Provide the [X, Y] coordinate of the cell's center where the given text is located.  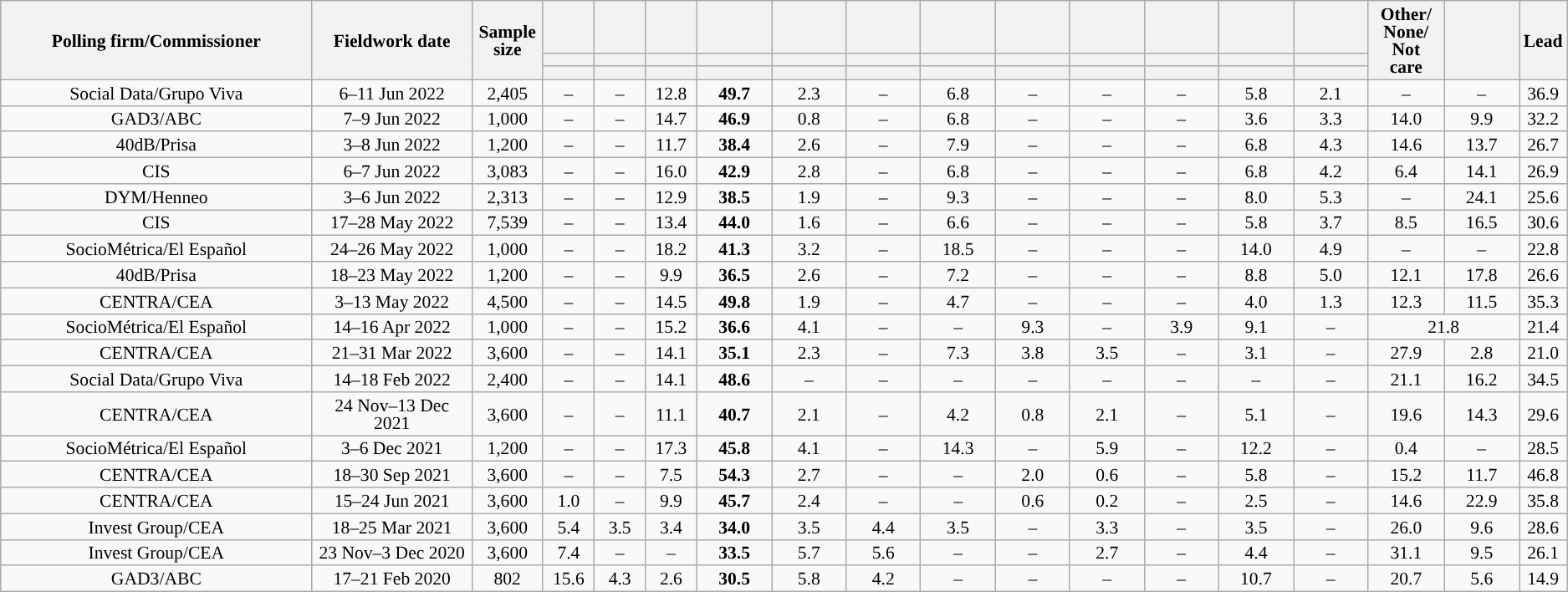
14.7 [672, 119]
14–18 Feb 2022 [391, 380]
30.5 [734, 579]
8.0 [1256, 197]
16.0 [672, 171]
1.3 [1331, 301]
36.6 [734, 326]
3.1 [1256, 353]
35.3 [1544, 301]
17.8 [1482, 274]
20.7 [1407, 579]
14.9 [1544, 579]
1.0 [569, 500]
3.8 [1032, 353]
30.6 [1544, 222]
48.6 [734, 380]
3.4 [672, 527]
18.5 [958, 249]
7.2 [958, 274]
11.5 [1482, 301]
Fieldwork date [391, 40]
5.1 [1256, 414]
3.6 [1256, 119]
33.5 [734, 552]
25.6 [1544, 197]
16.2 [1482, 380]
4.7 [958, 301]
7.5 [672, 475]
7–9 Jun 2022 [391, 119]
15–24 Jun 2021 [391, 500]
19.6 [1407, 414]
45.8 [734, 448]
9.5 [1482, 552]
31.1 [1407, 552]
26.1 [1544, 552]
5.7 [810, 552]
4.0 [1256, 301]
2,313 [507, 197]
49.8 [734, 301]
22.8 [1544, 249]
7.9 [958, 145]
54.3 [734, 475]
10.7 [1256, 579]
18–23 May 2022 [391, 274]
8.8 [1256, 274]
42.9 [734, 171]
6.4 [1407, 171]
3.9 [1181, 326]
9.1 [1256, 326]
7.3 [958, 353]
27.9 [1407, 353]
2.5 [1256, 500]
13.7 [1482, 145]
32.2 [1544, 119]
18–25 Mar 2021 [391, 527]
1.6 [810, 222]
40.7 [734, 414]
0.2 [1107, 500]
18–30 Sep 2021 [391, 475]
Sample size [507, 40]
4.9 [1331, 249]
26.7 [1544, 145]
3,083 [507, 171]
5.4 [569, 527]
21.4 [1544, 326]
5.9 [1107, 448]
44.0 [734, 222]
12.3 [1407, 301]
3–8 Jun 2022 [391, 145]
45.7 [734, 500]
38.5 [734, 197]
7,539 [507, 222]
3.2 [810, 249]
3.7 [1331, 222]
Polling firm/Commissioner [156, 40]
35.1 [734, 353]
13.4 [672, 222]
35.8 [1544, 500]
24.1 [1482, 197]
7.4 [569, 552]
Lead [1544, 40]
2,405 [507, 92]
2.4 [810, 500]
26.9 [1544, 171]
41.3 [734, 249]
18.2 [672, 249]
23 Nov–3 Dec 2020 [391, 552]
34.5 [1544, 380]
2.0 [1032, 475]
22.9 [1482, 500]
36.5 [734, 274]
6.6 [958, 222]
5.0 [1331, 274]
36.9 [1544, 92]
802 [507, 579]
9.6 [1482, 527]
12.2 [1256, 448]
24 Nov–13 Dec 2021 [391, 414]
29.6 [1544, 414]
15.6 [569, 579]
3–6 Dec 2021 [391, 448]
11.1 [672, 414]
16.5 [1482, 222]
Other/None/Notcare [1407, 40]
4,500 [507, 301]
28.5 [1544, 448]
12.9 [672, 197]
3–6 Jun 2022 [391, 197]
46.8 [1544, 475]
17–28 May 2022 [391, 222]
14–16 Apr 2022 [391, 326]
2,400 [507, 380]
21.8 [1443, 326]
0.4 [1407, 448]
24–26 May 2022 [391, 249]
26.0 [1407, 527]
34.0 [734, 527]
12.1 [1407, 274]
6–7 Jun 2022 [391, 171]
DYM/Henneo [156, 197]
5.3 [1331, 197]
12.8 [672, 92]
6–11 Jun 2022 [391, 92]
38.4 [734, 145]
26.6 [1544, 274]
46.9 [734, 119]
14.5 [672, 301]
8.5 [1407, 222]
17.3 [672, 448]
3–13 May 2022 [391, 301]
17–21 Feb 2020 [391, 579]
21–31 Mar 2022 [391, 353]
21.0 [1544, 353]
28.6 [1544, 527]
21.1 [1407, 380]
49.7 [734, 92]
